Find where the given text appears and provide that cell's center as (X, Y) coordinate. 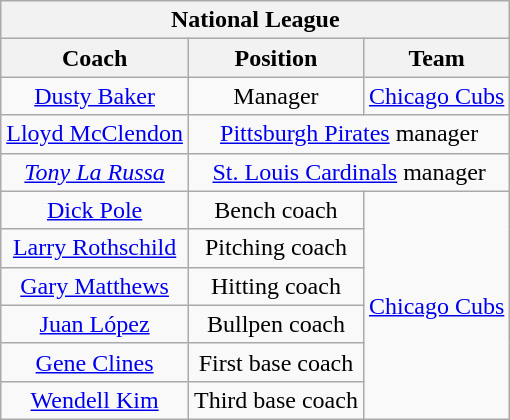
Dusty Baker (95, 96)
Position (276, 58)
Pitching coach (276, 248)
Gary Matthews (95, 286)
Juan López (95, 324)
Larry Rothschild (95, 248)
St. Louis Cardinals manager (348, 172)
Gene Clines (95, 362)
Dick Pole (95, 210)
Coach (95, 58)
Manager (276, 96)
Hitting coach (276, 286)
Pittsburgh Pirates manager (348, 134)
Wendell Kim (95, 400)
National League (256, 20)
Lloyd McClendon (95, 134)
Bench coach (276, 210)
Third base coach (276, 400)
Tony La Russa (95, 172)
First base coach (276, 362)
Team (436, 58)
Bullpen coach (276, 324)
